Determine the [X, Y] coordinate at the center of the cell enclosing the given text.  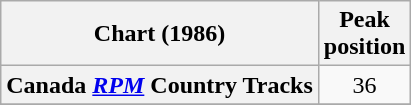
36 [364, 85]
Chart (1986) [160, 34]
Canada RPM Country Tracks [160, 85]
Peakposition [364, 34]
